Extract the [x, y] coordinate from the center of the cell holding the provided text.  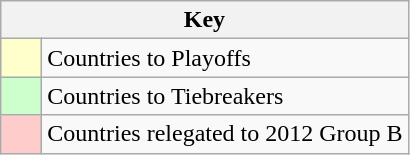
Key [204, 20]
Countries relegated to 2012 Group B [225, 134]
Countries to Playoffs [225, 58]
Countries to Tiebreakers [225, 96]
